Capture the cell that displays the provided text and extract its [X, Y] central coordinate. 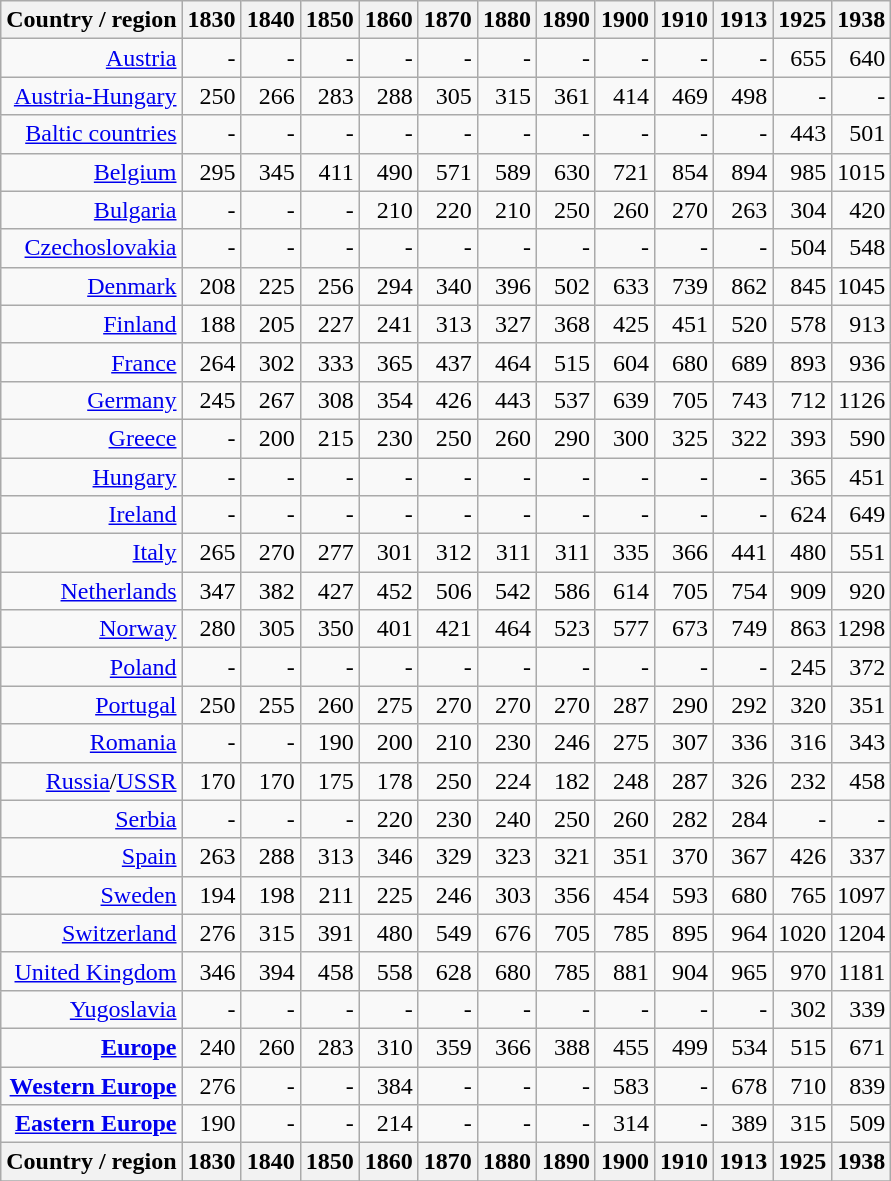
301 [388, 553]
537 [566, 400]
France [92, 362]
551 [862, 553]
178 [388, 781]
676 [506, 933]
333 [330, 362]
312 [448, 553]
Finland [92, 324]
881 [624, 971]
336 [744, 743]
904 [684, 971]
549 [448, 933]
754 [744, 591]
329 [448, 857]
498 [744, 96]
411 [330, 172]
499 [684, 1047]
327 [506, 324]
310 [388, 1047]
854 [684, 172]
Europe [92, 1047]
624 [802, 515]
604 [624, 362]
523 [566, 629]
337 [862, 857]
292 [744, 705]
414 [624, 96]
335 [624, 553]
437 [448, 362]
Norway [92, 629]
490 [388, 172]
765 [802, 895]
Russia/USSR [92, 781]
420 [862, 210]
255 [270, 705]
577 [624, 629]
Italy [92, 553]
314 [624, 1124]
United Kingdom [92, 971]
427 [330, 591]
Hungary [92, 477]
Denmark [92, 286]
739 [684, 286]
389 [744, 1124]
441 [744, 553]
655 [802, 58]
391 [330, 933]
241 [388, 324]
326 [744, 781]
548 [862, 248]
Spain [92, 857]
845 [802, 286]
224 [506, 781]
1181 [862, 971]
578 [802, 324]
264 [212, 362]
356 [566, 895]
248 [624, 781]
214 [388, 1124]
Western Europe [92, 1085]
1298 [862, 629]
649 [862, 515]
Yugoslavia [92, 1009]
964 [744, 933]
Austria [92, 58]
689 [744, 362]
350 [330, 629]
282 [684, 819]
343 [862, 743]
188 [212, 324]
721 [624, 172]
256 [330, 286]
671 [862, 1047]
421 [448, 629]
452 [388, 591]
920 [862, 591]
382 [270, 591]
198 [270, 895]
504 [802, 248]
359 [448, 1047]
Ireland [92, 515]
Netherlands [92, 591]
639 [624, 400]
633 [624, 286]
394 [270, 971]
673 [684, 629]
354 [388, 400]
454 [624, 895]
227 [330, 324]
Eastern Europe [92, 1124]
893 [802, 362]
208 [212, 286]
370 [684, 857]
640 [862, 58]
710 [802, 1085]
266 [270, 96]
339 [862, 1009]
593 [684, 895]
323 [506, 857]
347 [212, 591]
368 [566, 324]
628 [448, 971]
393 [802, 438]
303 [506, 895]
284 [744, 819]
182 [566, 781]
Austria-Hungary [92, 96]
307 [684, 743]
Switzerland [92, 933]
425 [624, 324]
614 [624, 591]
520 [744, 324]
469 [684, 96]
501 [862, 134]
Greece [92, 438]
267 [270, 400]
294 [388, 286]
1045 [862, 286]
367 [744, 857]
630 [566, 172]
1015 [862, 172]
340 [448, 286]
Belgium [92, 172]
232 [802, 781]
388 [566, 1047]
749 [744, 629]
678 [744, 1085]
571 [448, 172]
985 [802, 172]
1020 [802, 933]
534 [744, 1047]
712 [802, 400]
300 [624, 438]
913 [862, 324]
396 [506, 286]
361 [566, 96]
308 [330, 400]
509 [862, 1124]
Bulgaria [92, 210]
277 [330, 553]
265 [212, 553]
863 [802, 629]
743 [744, 400]
1097 [862, 895]
345 [270, 172]
401 [388, 629]
Serbia [92, 819]
558 [388, 971]
1126 [862, 400]
Poland [92, 667]
895 [684, 933]
590 [862, 438]
936 [862, 362]
372 [862, 667]
Portugal [92, 705]
280 [212, 629]
589 [506, 172]
316 [802, 743]
862 [744, 286]
211 [330, 895]
320 [802, 705]
Sweden [92, 895]
325 [684, 438]
909 [802, 591]
Czechoslovakia [92, 248]
295 [212, 172]
502 [566, 286]
205 [270, 324]
965 [744, 971]
506 [448, 591]
839 [862, 1085]
894 [744, 172]
455 [624, 1047]
194 [212, 895]
583 [624, 1085]
175 [330, 781]
586 [566, 591]
1204 [862, 933]
Romania [92, 743]
Baltic countries [92, 134]
542 [506, 591]
215 [330, 438]
304 [802, 210]
321 [566, 857]
Germany [92, 400]
384 [388, 1085]
322 [744, 438]
970 [802, 971]
